Find where the given text appears and provide that cell's center as (x, y) coordinate. 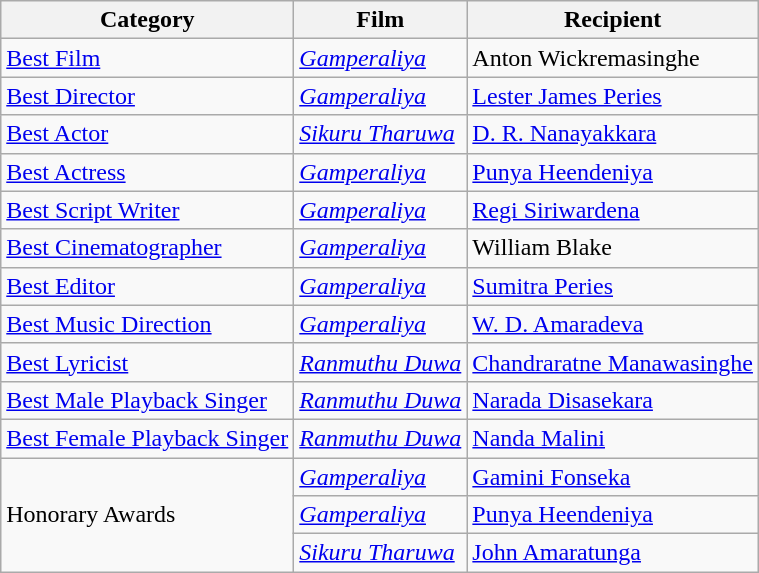
D. R. Nanayakkara (613, 134)
John Amaratunga (613, 553)
Best Lyricist (148, 362)
Best Male Playback Singer (148, 400)
Category (148, 20)
William Blake (613, 248)
Sumitra Peries (613, 286)
Recipient (613, 20)
Film (380, 20)
W. D. Amaradeva (613, 324)
Best Actress (148, 172)
Best Script Writer (148, 210)
Regi Siriwardena (613, 210)
Best Actor (148, 134)
Honorary Awards (148, 515)
Best Female Playback Singer (148, 438)
Best Director (148, 96)
Narada Disasekara (613, 400)
Gamini Fonseka (613, 477)
Best Editor (148, 286)
Nanda Malini (613, 438)
Lester James Peries (613, 96)
Anton Wickremasinghe (613, 58)
Best Cinematographer (148, 248)
Best Film (148, 58)
Best Music Direction (148, 324)
Chandraratne Manawasinghe (613, 362)
